For the text-containing cell, return its midpoint in [X, Y] coordinate format. 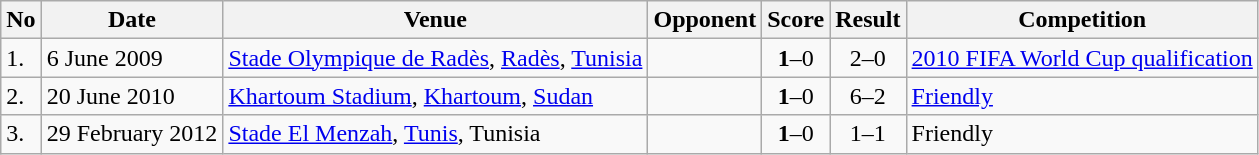
Competition [1082, 20]
Stade El Menzah, Tunis, Tunisia [436, 134]
29 February 2012 [132, 134]
20 June 2010 [132, 96]
Score [796, 20]
2010 FIFA World Cup qualification [1082, 58]
1. [21, 58]
1–1 [868, 134]
6 June 2009 [132, 58]
6–2 [868, 96]
Result [868, 20]
2–0 [868, 58]
3. [21, 134]
Venue [436, 20]
Opponent [705, 20]
Stade Olympique de Radès, Radès, Tunisia [436, 58]
Khartoum Stadium, Khartoum, Sudan [436, 96]
Date [132, 20]
2. [21, 96]
No [21, 20]
